Extract the (x, y) coordinate from the center of the cell holding the provided text.  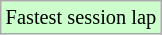
Fastest session lap (81, 17)
